Return the [X, Y] coordinate for the center point of the cell that contains the specified text.  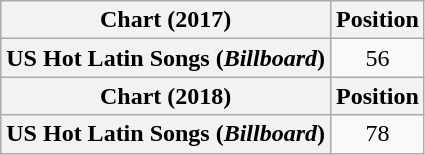
Chart (2018) [166, 96]
56 [378, 58]
Chart (2017) [166, 20]
78 [378, 134]
